From the cell containing the given text, extract its center point as (x, y) coordinate. 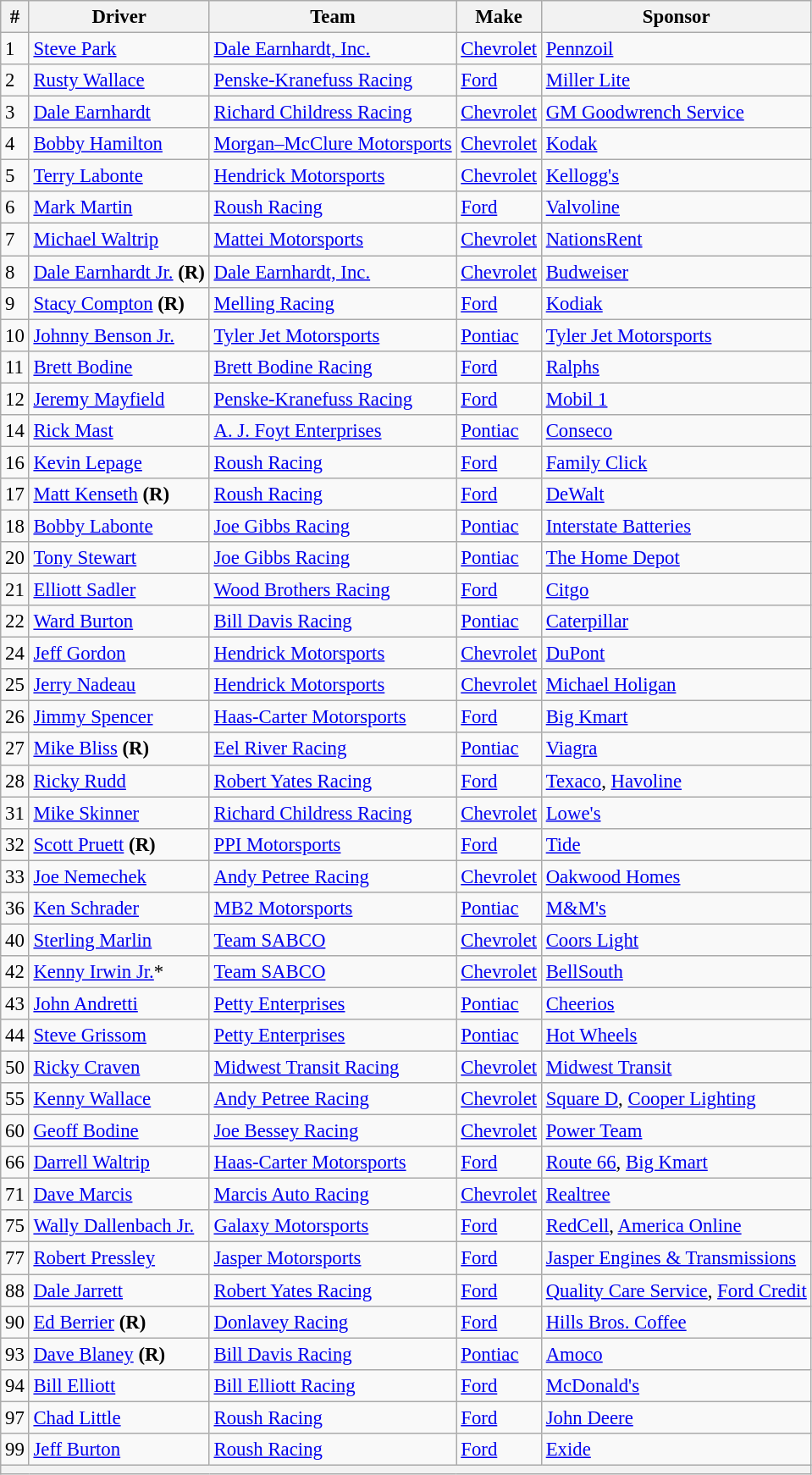
Tony Stewart (119, 558)
Terry Labonte (119, 176)
Bobby Hamilton (119, 144)
John Andretti (119, 1003)
Hot Wheels (676, 1036)
Johnny Benson Jr. (119, 335)
Lowe's (676, 813)
11 (15, 367)
Michael Holigan (676, 685)
Conseco (676, 431)
71 (15, 1195)
Make (499, 17)
Wally Dallenbach Jr. (119, 1227)
MB2 Motorsports (333, 909)
22 (15, 621)
9 (15, 303)
7 (15, 240)
Bill Elliott (119, 1385)
Jeremy Mayfield (119, 399)
Coors Light (676, 940)
75 (15, 1227)
20 (15, 558)
Square D, Cooper Lighting (676, 1099)
Midwest Transit (676, 1068)
88 (15, 1290)
90 (15, 1322)
GM Goodwrench Service (676, 113)
Bobby Labonte (119, 526)
Robert Pressley (119, 1258)
Ed Berrier (R) (119, 1322)
55 (15, 1099)
14 (15, 431)
McDonald's (676, 1385)
Realtree (676, 1195)
Morgan–McClure Motorsports (333, 144)
Power Team (676, 1131)
Midwest Transit Racing (333, 1068)
21 (15, 590)
31 (15, 813)
Interstate Batteries (676, 526)
Hills Bros. Coffee (676, 1322)
94 (15, 1385)
Sponsor (676, 17)
Exide (676, 1450)
44 (15, 1036)
32 (15, 844)
93 (15, 1354)
Brett Bodine (119, 367)
Mike Skinner (119, 813)
6 (15, 207)
36 (15, 909)
24 (15, 654)
The Home Depot (676, 558)
25 (15, 685)
Caterpillar (676, 621)
28 (15, 781)
RedCell, America Online (676, 1227)
10 (15, 335)
1 (15, 49)
5 (15, 176)
Marcis Auto Racing (333, 1195)
Mattei Motorsports (333, 240)
Budweiser (676, 272)
Ward Burton (119, 621)
Jerry Nadeau (119, 685)
Oakwood Homes (676, 876)
Ricky Craven (119, 1068)
Dale Earnhardt Jr. (R) (119, 272)
Viagra (676, 749)
M&M's (676, 909)
Geoff Bodine (119, 1131)
Dale Jarrett (119, 1290)
60 (15, 1131)
Tide (676, 844)
Ralphs (676, 367)
Route 66, Big Kmart (676, 1163)
Valvoline (676, 207)
Kenny Irwin Jr.* (119, 972)
Bill Elliott Racing (333, 1385)
Brett Bodine Racing (333, 367)
3 (15, 113)
Stacy Compton (R) (119, 303)
Driver (119, 17)
Mobil 1 (676, 399)
Texaco, Havoline (676, 781)
Elliott Sadler (119, 590)
Donlavey Racing (333, 1322)
66 (15, 1163)
Matt Kenseth (R) (119, 494)
40 (15, 940)
Ricky Rudd (119, 781)
Pennzoil (676, 49)
DeWalt (676, 494)
BellSouth (676, 972)
Team (333, 17)
John Deere (676, 1417)
NationsRent (676, 240)
Dave Marcis (119, 1195)
Steve Grissom (119, 1036)
8 (15, 272)
Family Click (676, 462)
Miller Lite (676, 80)
Kevin Lepage (119, 462)
2 (15, 80)
Ken Schrader (119, 909)
Dale Earnhardt (119, 113)
Kenny Wallace (119, 1099)
27 (15, 749)
18 (15, 526)
Rusty Wallace (119, 80)
Chad Little (119, 1417)
Rick Mast (119, 431)
Wood Brothers Racing (333, 590)
Quality Care Service, Ford Credit (676, 1290)
Joe Nemechek (119, 876)
Jasper Engines & Transmissions (676, 1258)
Mike Bliss (R) (119, 749)
50 (15, 1068)
42 (15, 972)
4 (15, 144)
Jasper Motorsports (333, 1258)
43 (15, 1003)
Eel River Racing (333, 749)
Cheerios (676, 1003)
Mark Martin (119, 207)
# (15, 17)
Jimmy Spencer (119, 717)
Jeff Burton (119, 1450)
Dave Blaney (R) (119, 1354)
Citgo (676, 590)
26 (15, 717)
Darrell Waltrip (119, 1163)
Galaxy Motorsports (333, 1227)
Melling Racing (333, 303)
16 (15, 462)
77 (15, 1258)
Sterling Marlin (119, 940)
Kellogg's (676, 176)
Amoco (676, 1354)
Jeff Gordon (119, 654)
97 (15, 1417)
99 (15, 1450)
33 (15, 876)
Kodak (676, 144)
PPI Motorsports (333, 844)
DuPont (676, 654)
Joe Bessey Racing (333, 1131)
Big Kmart (676, 717)
Scott Pruett (R) (119, 844)
Kodiak (676, 303)
12 (15, 399)
17 (15, 494)
Michael Waltrip (119, 240)
A. J. Foyt Enterprises (333, 431)
Steve Park (119, 49)
